Identify which cell holds the provided text, then report its (X, Y) central coordinate. 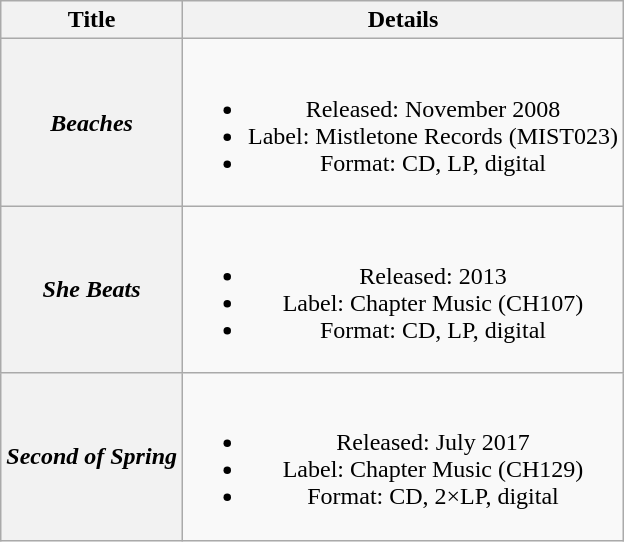
Title (92, 20)
Beaches (92, 122)
Released: July 2017Label: Chapter Music (CH129)Format: CD, 2×LP, digital (404, 456)
Released: November 2008Label: Mistletone Records (MIST023)Format: CD, LP, digital (404, 122)
She Beats (92, 290)
Details (404, 20)
Released: 2013Label: Chapter Music (CH107)Format: CD, LP, digital (404, 290)
Second of Spring (92, 456)
